From the cell containing the given text, extract its center point as (x, y) coordinate. 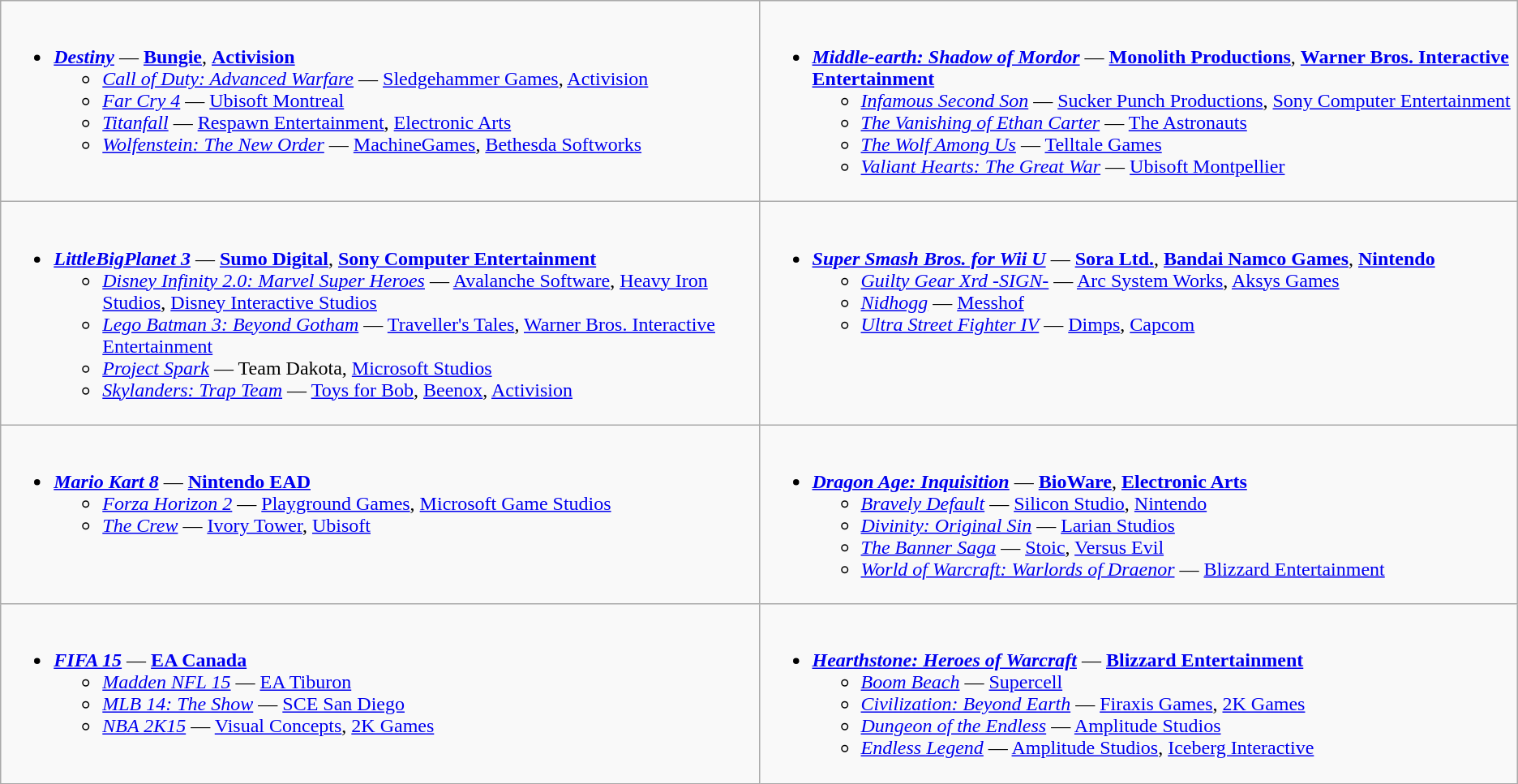
Mario Kart 8 — Nintendo EADForza Horizon 2 — Playground Games, Microsoft Game StudiosThe Crew — Ivory Tower, Ubisoft (379, 514)
FIFA 15 — EA CanadaMadden NFL 15 — EA TiburonMLB 14: The Show — SCE San DiegoNBA 2K15 — Visual Concepts, 2K Games (379, 694)
